Extract the (x, y) coordinate from the center of the cell holding the provided text.  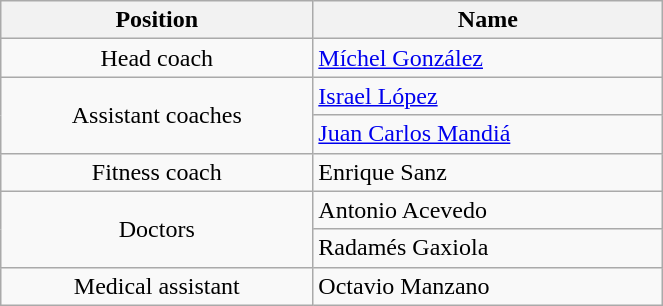
Enrique Sanz (488, 172)
Position (157, 20)
Míchel González (488, 58)
Israel López (488, 96)
Octavio Manzano (488, 286)
Radamés Gaxiola (488, 248)
Juan Carlos Mandiá (488, 134)
Fitness coach (157, 172)
Head coach (157, 58)
Medical assistant (157, 286)
Assistant coaches (157, 115)
Doctors (157, 229)
Antonio Acevedo (488, 210)
Name (488, 20)
